Return the (X, Y) coordinate for the center point of the cell that contains the specified text.  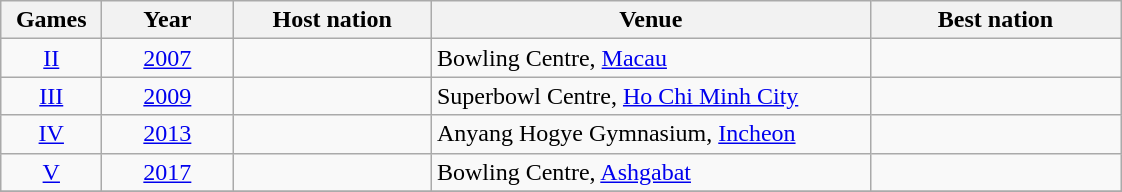
Games (52, 20)
2013 (168, 134)
III (52, 96)
2017 (168, 172)
IV (52, 134)
Host nation (332, 20)
Venue (650, 20)
II (52, 58)
Best nation (996, 20)
Bowling Centre, Ashgabat (650, 172)
Year (168, 20)
V (52, 172)
Anyang Hogye Gymnasium, Incheon (650, 134)
Bowling Centre, Macau (650, 58)
2007 (168, 58)
Superbowl Centre, Ho Chi Minh City (650, 96)
2009 (168, 96)
